For the text-containing cell, return its midpoint in [x, y] coordinate format. 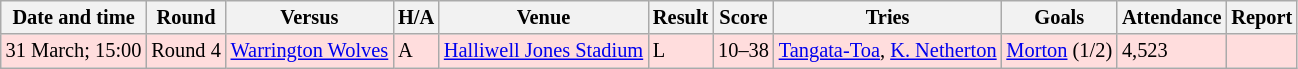
H/A [416, 17]
Score [744, 17]
Result [680, 17]
Halliwell Jones Stadium [544, 51]
Round [186, 17]
10–38 [744, 51]
Warrington Wolves [310, 51]
Round 4 [186, 51]
Tangata-Toa, K. Netherton [888, 51]
Venue [544, 17]
4,523 [1172, 51]
Report [1262, 17]
Goals [1059, 17]
Versus [310, 17]
L [680, 51]
A [416, 51]
Attendance [1172, 17]
31 March; 15:00 [74, 51]
Date and time [74, 17]
Morton (1/2) [1059, 51]
Tries [888, 17]
